Return [X, Y] of the center of cell containing provided text 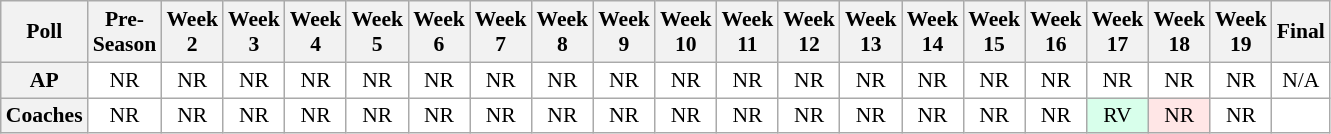
Week3 [254, 32]
Week15 [994, 32]
Pre-Season [125, 32]
Coaches [44, 116]
Week8 [562, 32]
Week17 [1118, 32]
Week14 [933, 32]
Week16 [1056, 32]
Week18 [1179, 32]
RV [1118, 116]
Week11 [748, 32]
Poll [44, 32]
N/A [1301, 80]
Week5 [377, 32]
Week10 [686, 32]
Week2 [192, 32]
Week9 [624, 32]
Week4 [316, 32]
AP [44, 80]
Week7 [501, 32]
Week12 [809, 32]
Week6 [439, 32]
Week19 [1241, 32]
Final [1301, 32]
Week13 [871, 32]
